Return the (X, Y) coordinate for the center point of the cell that contains the specified text.  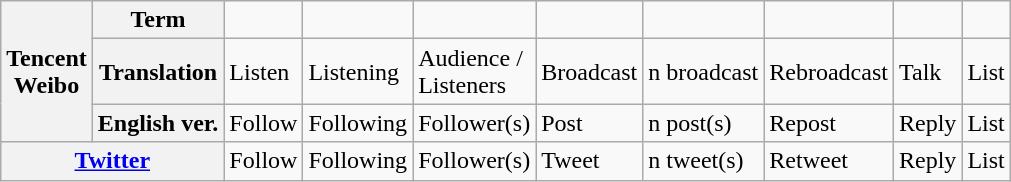
Tweet (590, 161)
Rebroadcast (829, 72)
TencentWeibo (47, 72)
Term (158, 20)
Twitter (112, 161)
Listen (264, 72)
Retweet (829, 161)
n tweet(s) (704, 161)
Talk (927, 72)
Repost (829, 123)
Audience / Listeners (474, 72)
Post (590, 123)
n post(s) (704, 123)
English ver. (158, 123)
Listening (358, 72)
n broadcast (704, 72)
Broadcast (590, 72)
Translation (158, 72)
